Locate the cell with the specified text and output its [X, Y] center coordinate. 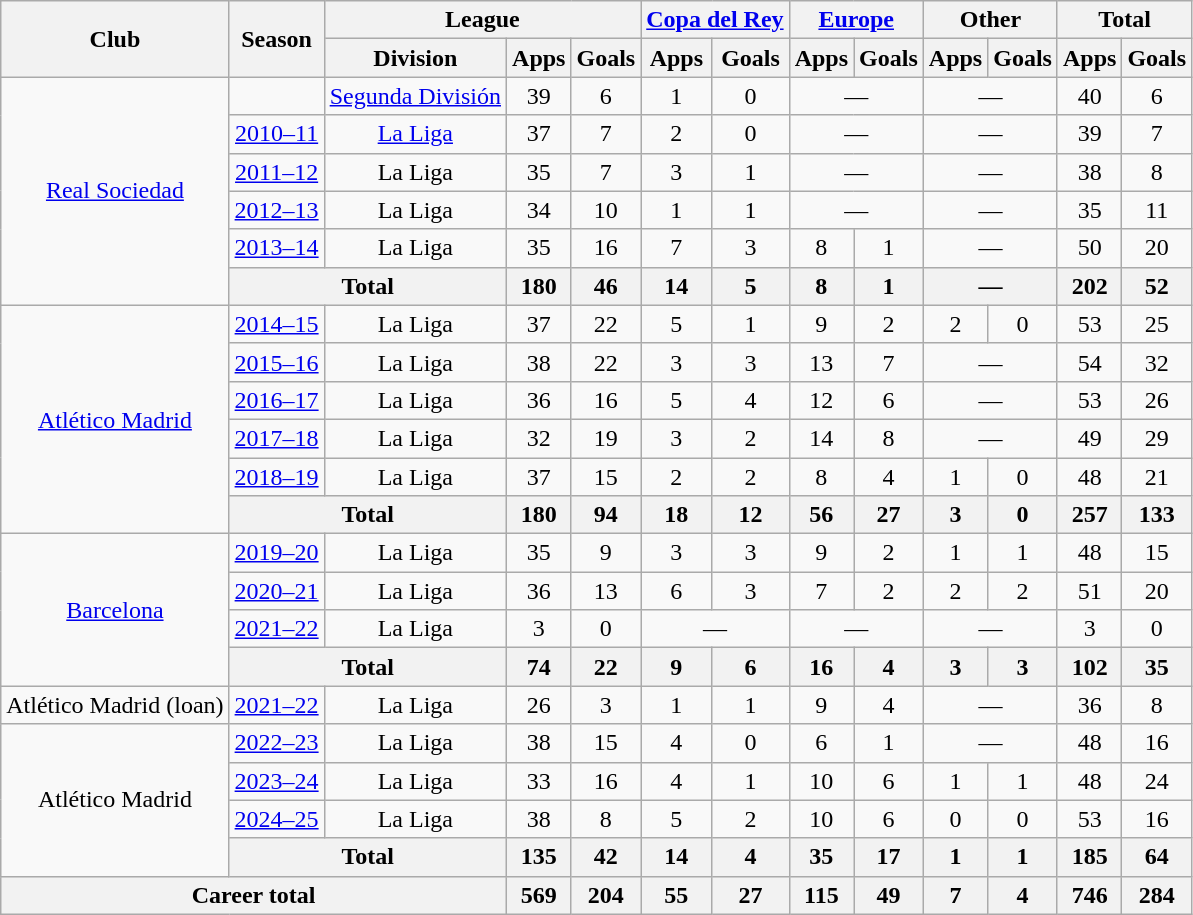
2023–24 [276, 781]
Career total [254, 895]
257 [1089, 515]
746 [1089, 895]
54 [1089, 362]
2024–25 [276, 819]
2015–16 [276, 362]
133 [1157, 515]
Division [415, 58]
2013–14 [276, 248]
25 [1157, 324]
115 [821, 895]
2012–13 [276, 210]
29 [1157, 438]
18 [676, 515]
94 [606, 515]
2010–11 [276, 134]
102 [1089, 667]
40 [1089, 96]
Segunda División [415, 96]
64 [1157, 857]
2020–21 [276, 591]
34 [539, 210]
202 [1089, 286]
284 [1157, 895]
2011–12 [276, 172]
2019–20 [276, 553]
55 [676, 895]
46 [606, 286]
21 [1157, 477]
Europe [856, 20]
2018–19 [276, 477]
2014–15 [276, 324]
League [482, 20]
569 [539, 895]
19 [606, 438]
2017–18 [276, 438]
185 [1089, 857]
Club [115, 39]
Barcelona [115, 610]
204 [606, 895]
74 [539, 667]
Atlético Madrid (loan) [115, 705]
11 [1157, 210]
33 [539, 781]
Other [990, 20]
Season [276, 39]
17 [889, 857]
Real Sociedad [115, 191]
51 [1089, 591]
52 [1157, 286]
135 [539, 857]
Copa del Rey [715, 20]
56 [821, 515]
2022–23 [276, 743]
42 [606, 857]
50 [1089, 248]
2016–17 [276, 400]
24 [1157, 781]
